Provide the [X, Y] coordinate of the cell's center where the given text is located.  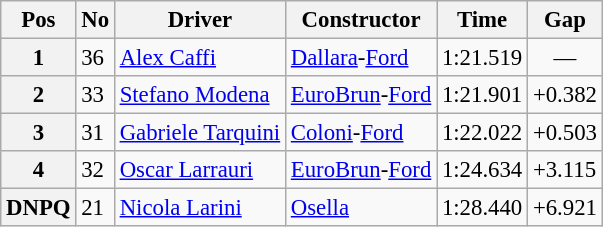
+3.115 [566, 170]
33 [95, 95]
1:21.519 [482, 58]
— [566, 58]
+0.382 [566, 95]
Dallara-Ford [360, 58]
4 [38, 170]
31 [95, 133]
Constructor [360, 20]
21 [95, 208]
Oscar Larrauri [200, 170]
Gap [566, 20]
Osella [360, 208]
Gabriele Tarquini [200, 133]
1:28.440 [482, 208]
1:22.022 [482, 133]
32 [95, 170]
3 [38, 133]
1 [38, 58]
Time [482, 20]
Pos [38, 20]
1:21.901 [482, 95]
Alex Caffi [200, 58]
36 [95, 58]
+6.921 [566, 208]
DNPQ [38, 208]
Nicola Larini [200, 208]
No [95, 20]
+0.503 [566, 133]
Driver [200, 20]
Coloni-Ford [360, 133]
Stefano Modena [200, 95]
2 [38, 95]
1:24.634 [482, 170]
